Search for the cell housing the specified text and yield its [X, Y] center coordinate. 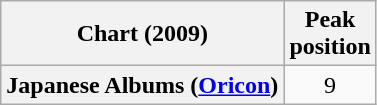
Chart (2009) [142, 34]
9 [330, 85]
Japanese Albums (Oricon) [142, 85]
Peakposition [330, 34]
